Scan for the cell matching the given text and deliver its [x, y] coordinate at center. 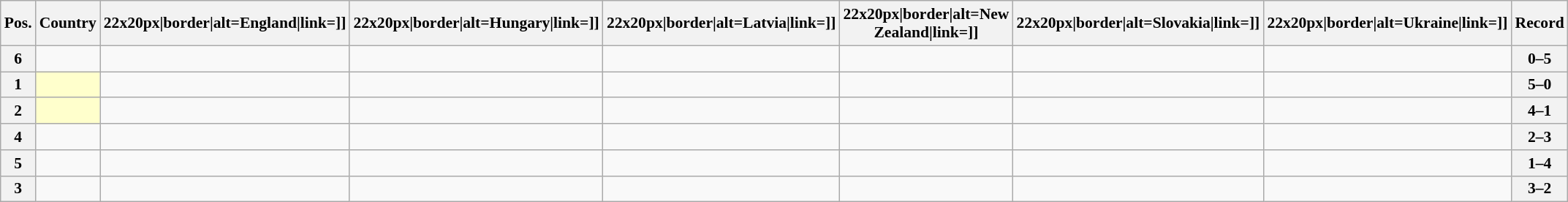
4 [18, 137]
1 [18, 85]
22x20px|border|alt=Ukraine|link=]] [1387, 23]
22x20px|border|alt=Slovakia|link=]] [1137, 23]
3 [18, 189]
2–3 [1539, 137]
22x20px|border|alt=England|link=]] [225, 23]
22x20px|border|alt=New Zealand|link=]] [925, 23]
Record [1539, 23]
5 [18, 163]
Pos. [18, 23]
Country [68, 23]
4–1 [1539, 111]
22x20px|border|alt=Hungary|link=]] [476, 23]
5–0 [1539, 85]
22x20px|border|alt=Latvia|link=]] [721, 23]
0–5 [1539, 59]
1–4 [1539, 163]
6 [18, 59]
2 [18, 111]
3–2 [1539, 189]
